Search for the cell housing the specified text and yield its [x, y] center coordinate. 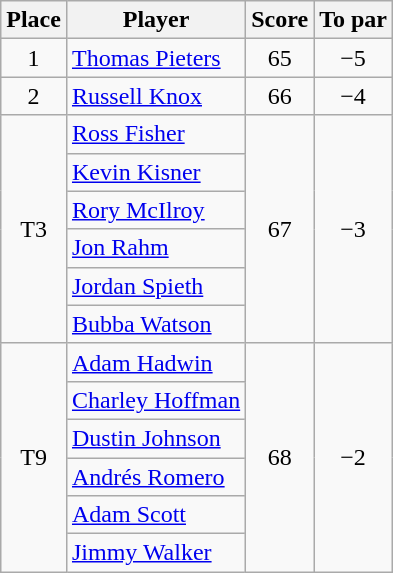
2 [34, 96]
Adam Scott [156, 515]
67 [280, 229]
Ross Fisher [156, 134]
66 [280, 96]
Place [34, 20]
−5 [354, 58]
−3 [354, 229]
Jordan Spieth [156, 286]
T9 [34, 457]
Jimmy Walker [156, 553]
Jon Rahm [156, 248]
T3 [34, 229]
Player [156, 20]
To par [354, 20]
Rory McIlroy [156, 210]
Dustin Johnson [156, 438]
Score [280, 20]
Thomas Pieters [156, 58]
Russell Knox [156, 96]
−4 [354, 96]
1 [34, 58]
Andrés Romero [156, 477]
Kevin Kisner [156, 172]
68 [280, 457]
Bubba Watson [156, 324]
−2 [354, 457]
Charley Hoffman [156, 400]
Adam Hadwin [156, 362]
65 [280, 58]
